Search for the cell housing the specified text and yield its [x, y] center coordinate. 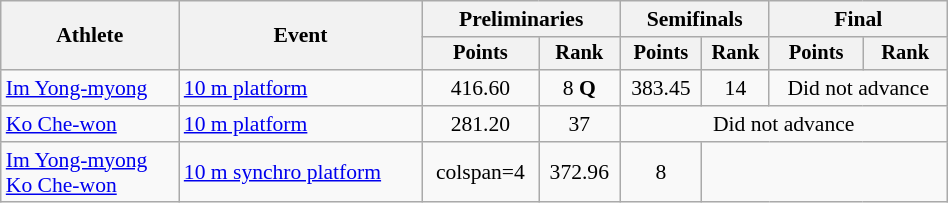
Final [858, 19]
383.45 [661, 88]
14 [736, 88]
8 Q [579, 88]
Im Yong-myong [90, 88]
37 [579, 124]
Semifinals [694, 19]
281.20 [480, 124]
8 [661, 172]
10 m synchro platform [300, 172]
Ko Che-won [90, 124]
colspan=4 [480, 172]
Event [300, 36]
372.96 [579, 172]
Athlete [90, 36]
Preliminaries [521, 19]
416.60 [480, 88]
Im Yong-myong Ko Che-won [90, 172]
